Provide the [X, Y] coordinate of the cell's center where the given text is located.  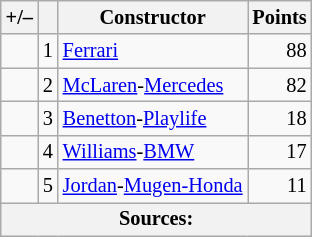
Sources: [156, 219]
Jordan-Mugen-Honda [153, 186]
11 [280, 186]
Constructor [153, 17]
88 [280, 51]
17 [280, 152]
3 [48, 118]
2 [48, 85]
1 [48, 51]
18 [280, 118]
Williams-BMW [153, 152]
82 [280, 85]
Points [280, 17]
Ferrari [153, 51]
Benetton-Playlife [153, 118]
5 [48, 186]
+/– [20, 17]
4 [48, 152]
McLaren-Mercedes [153, 85]
